Scan for the cell matching the given text and deliver its [X, Y] coordinate at center. 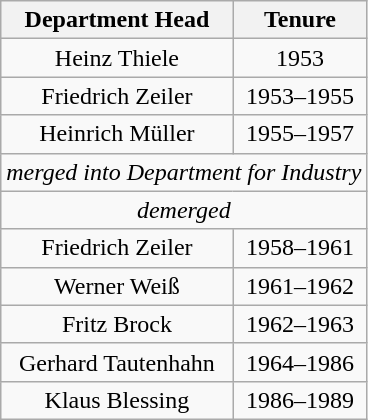
1953 [300, 58]
Klaus Blessing [117, 400]
demerged [184, 210]
Werner Weiß [117, 286]
Tenure [300, 20]
Department Head [117, 20]
1964–1986 [300, 362]
1958–1961 [300, 248]
Heinz Thiele [117, 58]
1961–1962 [300, 286]
1953–1955 [300, 96]
merged into Department for Industry [184, 172]
1962–1963 [300, 324]
Fritz Brock [117, 324]
1955–1957 [300, 134]
1986–1989 [300, 400]
Heinrich Müller [117, 134]
Gerhard Tautenhahn [117, 362]
